Pinpoint the cell where the given text exists, returning its (x, y) midpoint coordinate. 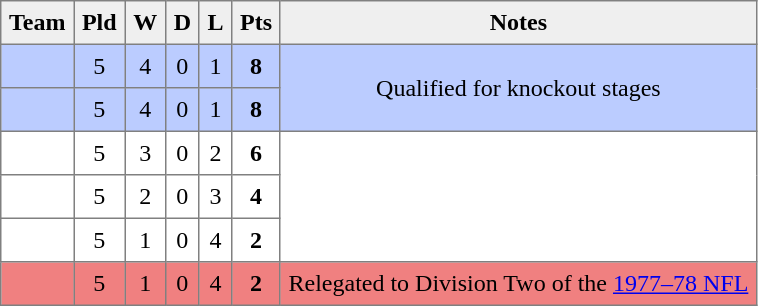
W (145, 23)
Team (38, 23)
D (182, 23)
6 (256, 153)
Pts (256, 23)
Relegated to Division Two of the 1977–78 NFL (518, 284)
L (216, 23)
Notes (518, 23)
Qualified for knockout stages (518, 88)
Pld (100, 23)
